Determine the [X, Y] coordinate at the center of the cell enclosing the given text.  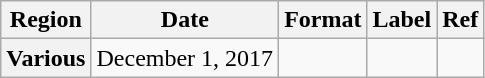
December 1, 2017 [185, 58]
Region [46, 20]
Date [185, 20]
Ref [460, 20]
Various [46, 58]
Format [323, 20]
Label [402, 20]
